For the text-containing cell, return its midpoint in [X, Y] coordinate format. 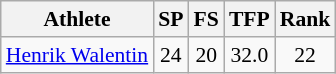
Henrik Walentin [77, 55]
Athlete [77, 19]
24 [170, 55]
Rank [306, 19]
22 [306, 55]
SP [170, 19]
TFP [250, 19]
32.0 [250, 55]
FS [206, 19]
20 [206, 55]
